Pinpoint the cell where the given text exists, returning its [X, Y] midpoint coordinate. 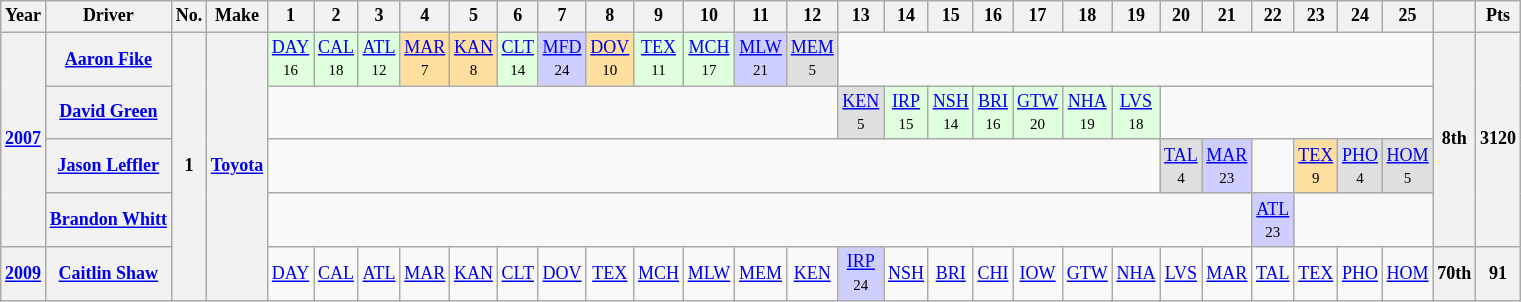
DAY [291, 274]
8th [1454, 140]
BRI16 [993, 113]
91 [1498, 274]
KEN5 [861, 113]
KEN [812, 274]
4 [425, 16]
IRP15 [906, 113]
19 [1136, 16]
MAR23 [1227, 166]
CHI [993, 274]
Jason Leffler [108, 166]
MFD24 [562, 59]
8 [610, 16]
GTW [1087, 274]
David Green [108, 113]
3120 [1498, 140]
CAL18 [336, 59]
21 [1227, 16]
9 [659, 16]
TEX9 [1316, 166]
Year [24, 16]
22 [1273, 16]
HOM [1408, 274]
Driver [108, 16]
20 [1181, 16]
70th [1454, 274]
TAL4 [1181, 166]
10 [708, 16]
MEM5 [812, 59]
11 [761, 16]
KAN [474, 274]
DOV [562, 274]
12 [812, 16]
MLW21 [761, 59]
Make [236, 16]
2007 [24, 140]
LVS [1181, 274]
DAY16 [291, 59]
25 [1408, 16]
24 [1360, 16]
15 [950, 16]
BRI [950, 274]
NSH [906, 274]
14 [906, 16]
CAL [336, 274]
Brandon Whitt [108, 220]
IRP24 [861, 274]
MAR7 [425, 59]
CLT [518, 274]
No. [188, 16]
13 [861, 16]
6 [518, 16]
MCH [659, 274]
17 [1038, 16]
PHO [1360, 274]
16 [993, 16]
NHA [1136, 274]
HOM5 [1408, 166]
ATL [379, 274]
ATL12 [379, 59]
7 [562, 16]
NSH14 [950, 113]
Aaron Fike [108, 59]
MLW [708, 274]
MEM [761, 274]
GTW20 [1038, 113]
PHO4 [1360, 166]
2 [336, 16]
MCH17 [708, 59]
Toyota [236, 166]
KAN8 [474, 59]
TEX11 [659, 59]
18 [1087, 16]
IOW [1038, 274]
DOV10 [610, 59]
Pts [1498, 16]
CLT14 [518, 59]
23 [1316, 16]
ATL23 [1273, 220]
TAL [1273, 274]
2009 [24, 274]
LVS18 [1136, 113]
3 [379, 16]
5 [474, 16]
Caitlin Shaw [108, 274]
NHA19 [1087, 113]
